Capture the cell that displays the provided text and extract its (X, Y) central coordinate. 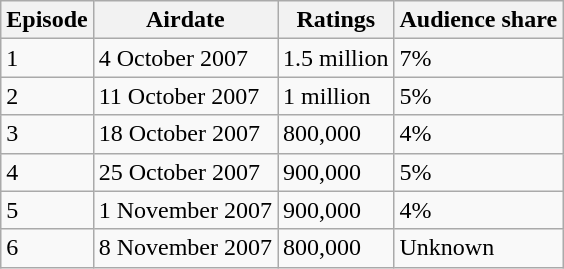
Episode (47, 20)
8 November 2007 (185, 248)
Audience share (478, 20)
2 (47, 96)
Airdate (185, 20)
1 November 2007 (185, 210)
25 October 2007 (185, 172)
Unknown (478, 248)
6 (47, 248)
11 October 2007 (185, 96)
3 (47, 134)
1 (47, 58)
7% (478, 58)
1 million (336, 96)
5 (47, 210)
Ratings (336, 20)
4 (47, 172)
4 October 2007 (185, 58)
1.5 million (336, 58)
18 October 2007 (185, 134)
